Return the (X, Y) coordinate for the center point of the cell that contains the specified text.  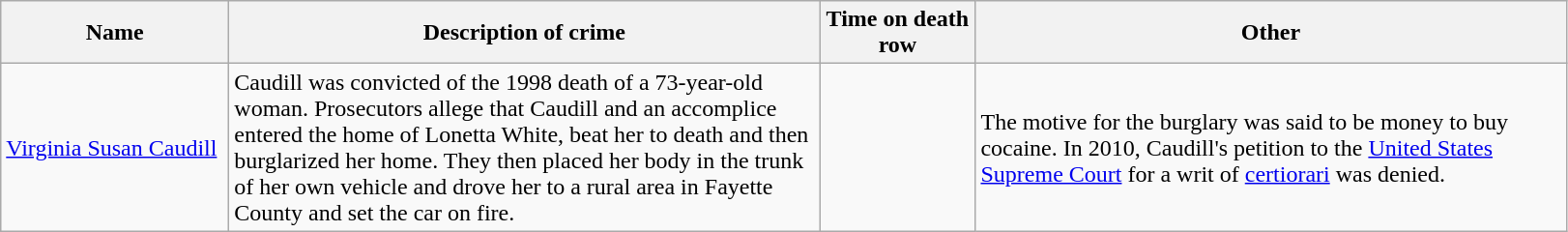
Time on death row (897, 33)
Virginia Susan Caudill (115, 147)
Description of crime (524, 33)
Other (1270, 33)
Name (115, 33)
